Determine the [X, Y] coordinate at the center of the cell enclosing the given text.  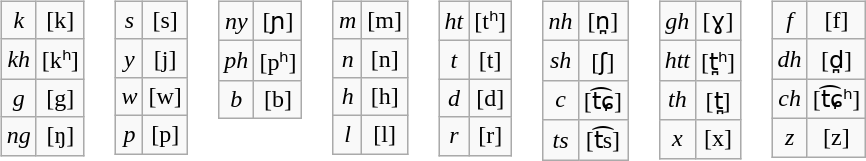
[kʰ] [60, 59]
dh [790, 59]
m [347, 20]
[pʰ] [278, 61]
x [677, 139]
[s] [165, 20]
[b] [278, 99]
[g] [60, 98]
[t̪ʰ] [718, 61]
[f] [836, 20]
[ɲ] [278, 21]
[d̪] [836, 59]
t [454, 60]
[t͡ɕʰ] [836, 99]
nh [560, 21]
n [347, 58]
[p] [165, 134]
[n̪] [603, 21]
kh [18, 59]
[ɣ] [718, 21]
ph [236, 61]
b [236, 99]
l [347, 134]
d [454, 98]
[ʃ] [603, 61]
[d] [490, 98]
[j] [165, 58]
w [130, 96]
ny [236, 21]
htt [677, 61]
[tʰ] [490, 21]
y [130, 58]
ht [454, 21]
c [560, 100]
p [130, 134]
sh [560, 61]
[h] [385, 96]
[z] [836, 137]
[t͡s] [603, 140]
[k] [60, 20]
k [18, 20]
[t] [490, 60]
h [347, 96]
[r] [490, 136]
[t͡ɕ] [603, 100]
s [130, 20]
gh [677, 21]
ch [790, 99]
th [677, 100]
ng [18, 136]
f [790, 20]
[n] [385, 58]
g [18, 98]
z [790, 137]
[w] [165, 96]
[ŋ] [60, 136]
[m] [385, 20]
[l] [385, 134]
ts [560, 140]
[x] [718, 139]
r [454, 136]
[t̪] [718, 100]
